Identify which cell holds the provided text, then report its [X, Y] central coordinate. 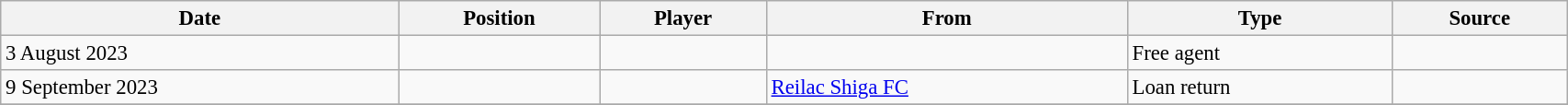
From [946, 18]
Position [500, 18]
9 September 2023 [200, 87]
Date [200, 18]
Player [683, 18]
Loan return [1260, 87]
Type [1260, 18]
3 August 2023 [200, 53]
Reilac Shiga FC [946, 87]
Source [1480, 18]
Free agent [1260, 53]
